Identify which cell holds the provided text, then report its [X, Y] central coordinate. 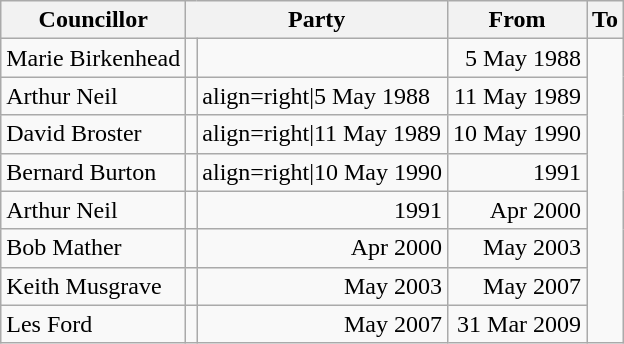
Bernard Burton [94, 172]
31 Mar 2009 [518, 324]
Les Ford [94, 324]
Councillor [94, 20]
From [518, 20]
5 May 1988 [518, 58]
To [606, 20]
align=right|11 May 1989 [322, 134]
Marie Birkenhead [94, 58]
Bob Mather [94, 248]
align=right|10 May 1990 [322, 172]
align=right|5 May 1988 [322, 96]
Keith Musgrave [94, 286]
David Broster [94, 134]
11 May 1989 [518, 96]
10 May 1990 [518, 134]
Party [317, 20]
